Extract the [x, y] coordinate from the center of the cell holding the provided text.  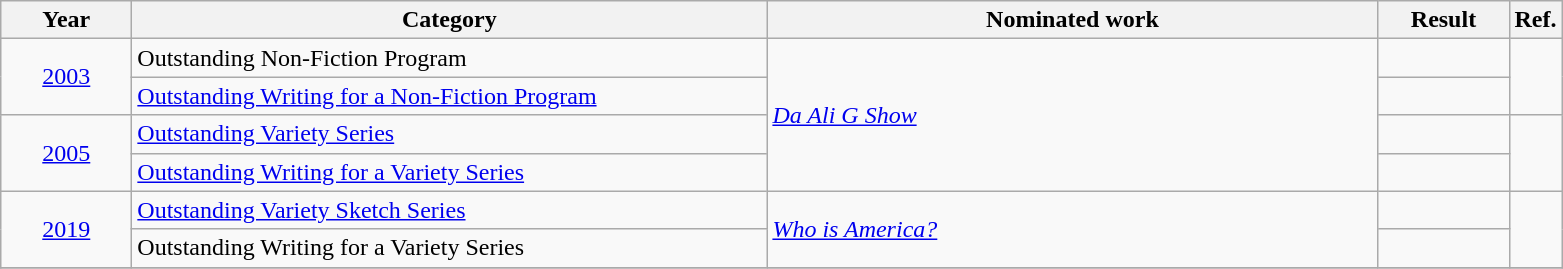
Year [66, 20]
Ref. [1536, 20]
2005 [66, 153]
2019 [66, 229]
Who is America? [1072, 229]
2003 [66, 77]
Outstanding Variety Series [450, 134]
Nominated work [1072, 20]
Da Ali G Show [1072, 115]
Category [450, 20]
Outstanding Writing for a Non-Fiction Program [450, 96]
Outstanding Non-Fiction Program [450, 58]
Outstanding Variety Sketch Series [450, 210]
Result [1444, 20]
